Return [x, y] of the center of cell containing provided text 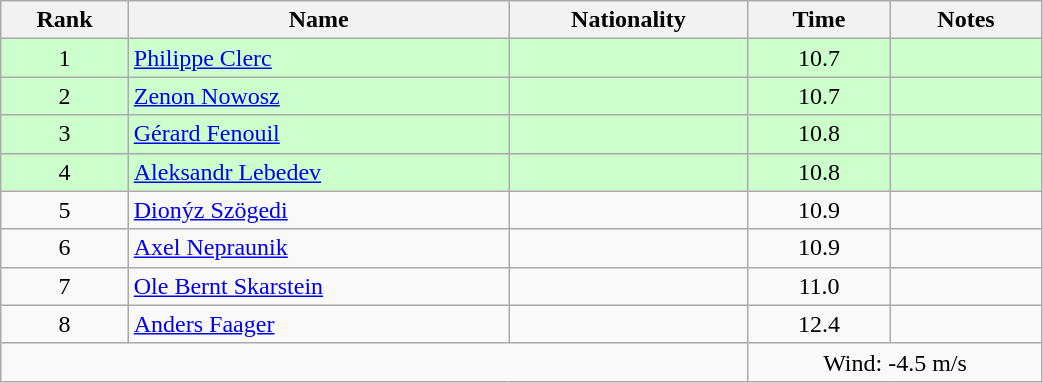
Name [318, 20]
11.0 [819, 286]
8 [65, 324]
Nationality [628, 20]
Zenon Nowosz [318, 96]
Wind: -4.5 m/s [895, 362]
Time [819, 20]
1 [65, 58]
Ole Bernt Skarstein [318, 286]
Anders Faager [318, 324]
6 [65, 248]
7 [65, 286]
Notes [966, 20]
3 [65, 134]
Philippe Clerc [318, 58]
2 [65, 96]
Rank [65, 20]
Dionýz Szögedi [318, 210]
12.4 [819, 324]
5 [65, 210]
Axel Nepraunik [318, 248]
Aleksandr Lebedev [318, 172]
4 [65, 172]
Gérard Fenouil [318, 134]
